Find where the given text appears and provide that cell's center as [x, y] coordinate. 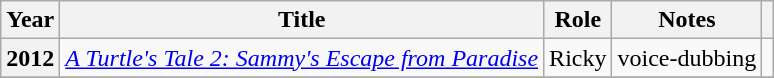
voice-dubbing [687, 58]
Notes [687, 20]
Year [30, 20]
Role [578, 20]
2012 [30, 58]
Title [302, 20]
A Turtle's Tale 2: Sammy's Escape from Paradise [302, 58]
Ricky [578, 58]
